Extract the [X, Y] coordinate from the center of the cell holding the provided text.  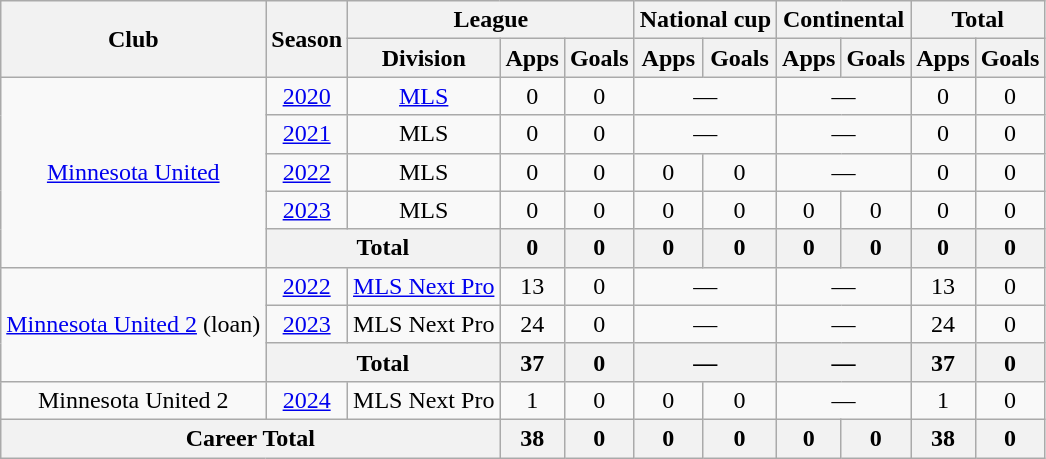
Continental [844, 20]
2020 [307, 96]
Club [134, 39]
2021 [307, 134]
Minnesota United 2 [134, 400]
Minnesota United [134, 172]
Minnesota United 2 (loan) [134, 324]
Season [307, 39]
Career Total [250, 438]
League [492, 20]
National cup [705, 20]
2024 [307, 400]
Division [424, 58]
